Output the [x, y] coordinate of the center of the cell containing the given text.  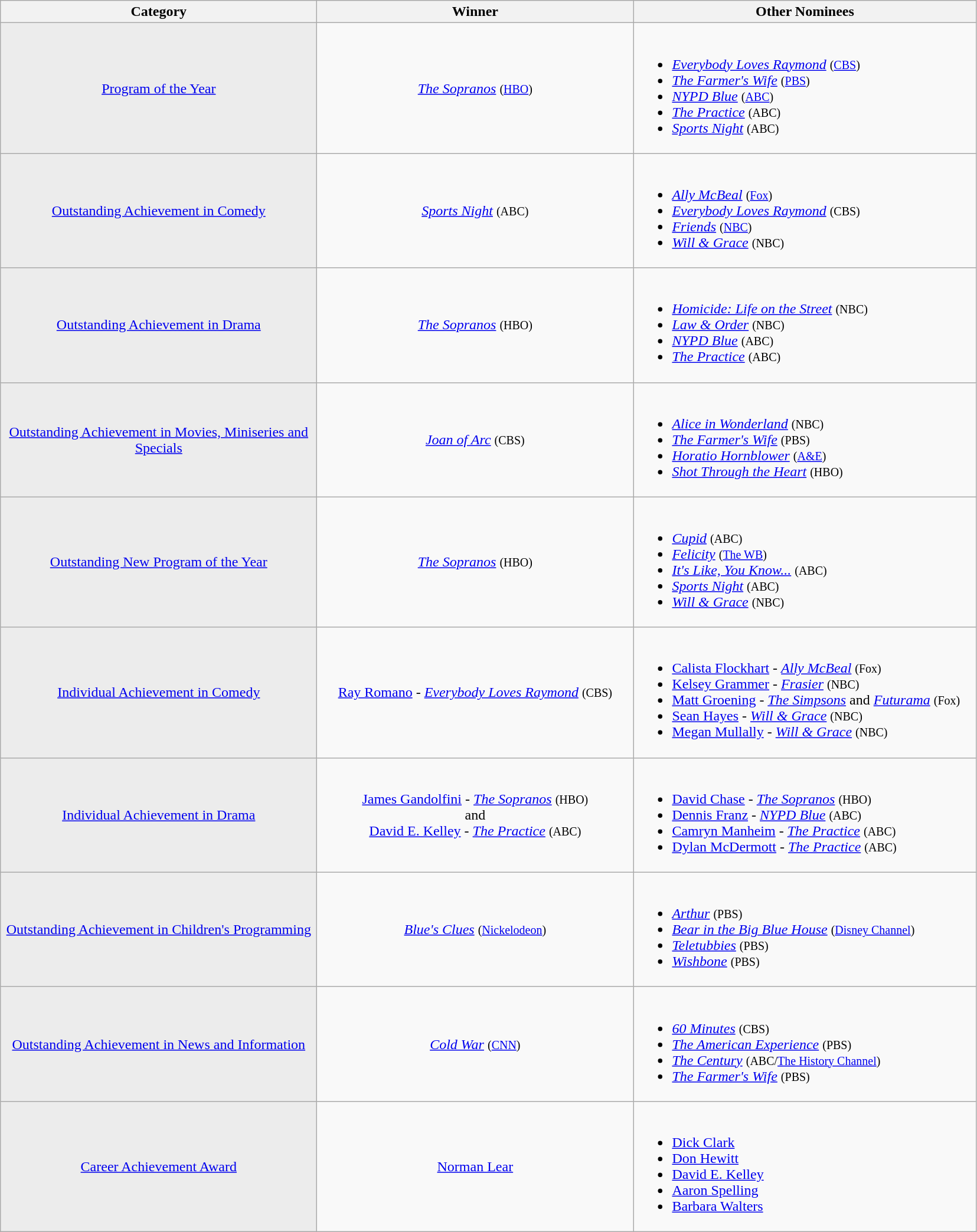
Outstanding Achievement in Children's Programming [159, 929]
Sports Night (ABC) [475, 211]
Program of the Year [159, 89]
Joan of Arc (CBS) [475, 440]
Outstanding Achievement in Movies, Miniseries and Specials [159, 440]
Blue's Clues (Nickelodeon) [475, 929]
Ally McBeal (Fox)Everybody Loves Raymond (CBS)Friends (NBC)Will & Grace (NBC) [805, 211]
Individual Achievement in Drama [159, 815]
Dick ClarkDon HewittDavid E. KelleyAaron SpellingBarbara Walters [805, 1166]
Cupid (ABC)Felicity (The WB)It's Like, You Know... (ABC)Sports Night (ABC)Will & Grace (NBC) [805, 562]
Outstanding New Program of the Year [159, 562]
Category [159, 12]
Career Achievement Award [159, 1166]
Cold War (CNN) [475, 1044]
Outstanding Achievement in News and Information [159, 1044]
Winner [475, 12]
Alice in Wonderland (NBC)The Farmer's Wife (PBS)Horatio Hornblower (A&E)Shot Through the Heart (HBO) [805, 440]
Outstanding Achievement in Drama [159, 325]
Other Nominees [805, 12]
Outstanding Achievement in Comedy [159, 211]
Everybody Loves Raymond (CBS)The Farmer's Wife (PBS)NYPD Blue (ABC)The Practice (ABC)Sports Night (ABC) [805, 89]
60 Minutes (CBS)The American Experience (PBS)The Century (ABC/The History Channel)The Farmer's Wife (PBS) [805, 1044]
Arthur (PBS)Bear in the Big Blue House (Disney Channel)Teletubbies (PBS)Wishbone (PBS) [805, 929]
David Chase - The Sopranos (HBO)Dennis Franz - NYPD Blue (ABC)Camryn Manheim - The Practice (ABC)Dylan McDermott - The Practice (ABC) [805, 815]
Individual Achievement in Comedy [159, 693]
James Gandolfini - The Sopranos (HBO)andDavid E. Kelley - The Practice (ABC) [475, 815]
Homicide: Life on the Street (NBC)Law & Order (NBC)NYPD Blue (ABC)The Practice (ABC) [805, 325]
Ray Romano - Everybody Loves Raymond (CBS) [475, 693]
Norman Lear [475, 1166]
